Capture the cell that displays the provided text and extract its (X, Y) central coordinate. 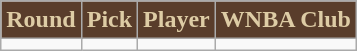
Pick (109, 20)
WNBA Club (286, 20)
Round (41, 20)
Player (177, 20)
